Detect which cell encompasses the target text, then output its (x, y) center coordinate. 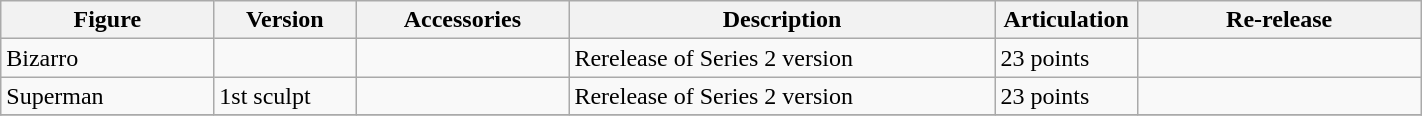
Figure (108, 20)
1st sculpt (285, 96)
Bizarro (108, 58)
Description (782, 20)
Superman (108, 96)
Re-release (1279, 20)
Accessories (462, 20)
Version (285, 20)
Articulation (1066, 20)
